Pinpoint the cell where the given text exists, returning its (x, y) midpoint coordinate. 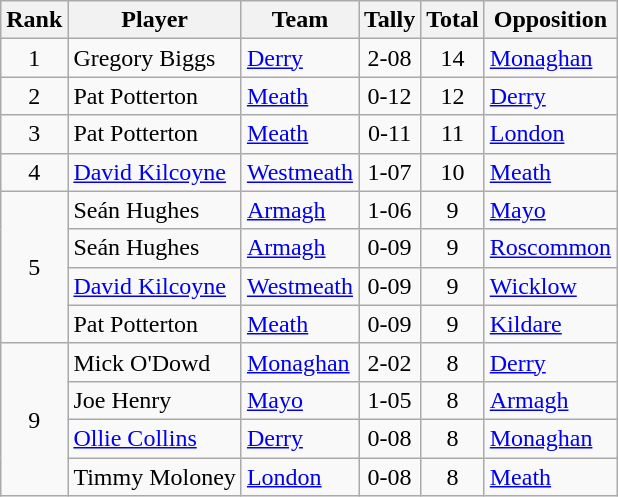
1-05 (389, 400)
5 (34, 267)
10 (453, 172)
4 (34, 172)
14 (453, 58)
Wicklow (550, 286)
Ollie Collins (155, 438)
Team (300, 20)
Mick O'Dowd (155, 362)
Gregory Biggs (155, 58)
Timmy Moloney (155, 477)
1 (34, 58)
2-08 (389, 58)
2 (34, 96)
Roscommon (550, 248)
0-11 (389, 134)
2-02 (389, 362)
Joe Henry (155, 400)
1-06 (389, 210)
12 (453, 96)
0-12 (389, 96)
Kildare (550, 324)
Player (155, 20)
11 (453, 134)
1-07 (389, 172)
Total (453, 20)
Tally (389, 20)
3 (34, 134)
Opposition (550, 20)
Rank (34, 20)
